From the cell containing the given text, extract its center point as (X, Y) coordinate. 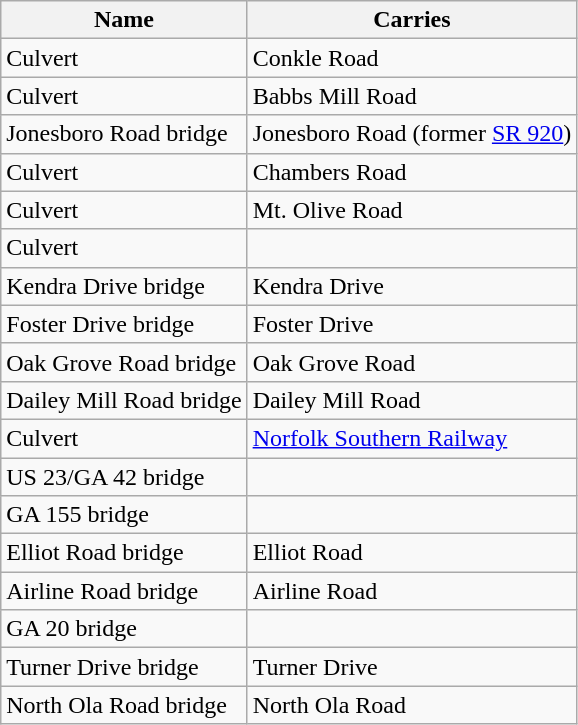
Babbs Mill Road (412, 96)
Foster Drive bridge (124, 324)
Kendra Drive bridge (124, 286)
GA 155 bridge (124, 515)
US 23/GA 42 bridge (124, 477)
North Ola Road (412, 705)
Jonesboro Road bridge (124, 134)
Airline Road bridge (124, 591)
Mt. Olive Road (412, 210)
Foster Drive (412, 324)
Airline Road (412, 591)
Name (124, 20)
North Ola Road bridge (124, 705)
Dailey Mill Road (412, 400)
Conkle Road (412, 58)
Turner Drive (412, 667)
Dailey Mill Road bridge (124, 400)
Oak Grove Road (412, 362)
Norfolk Southern Railway (412, 438)
Oak Grove Road bridge (124, 362)
Turner Drive bridge (124, 667)
Chambers Road (412, 172)
GA 20 bridge (124, 629)
Jonesboro Road (former SR 920) (412, 134)
Elliot Road bridge (124, 553)
Kendra Drive (412, 286)
Carries (412, 20)
Elliot Road (412, 553)
